Determine the [X, Y] coordinate at the center of the cell enclosing the given text.  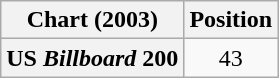
Chart (2003) [92, 20]
Position [231, 20]
43 [231, 58]
US Billboard 200 [92, 58]
